Return (X, Y) of the center of cell containing provided text 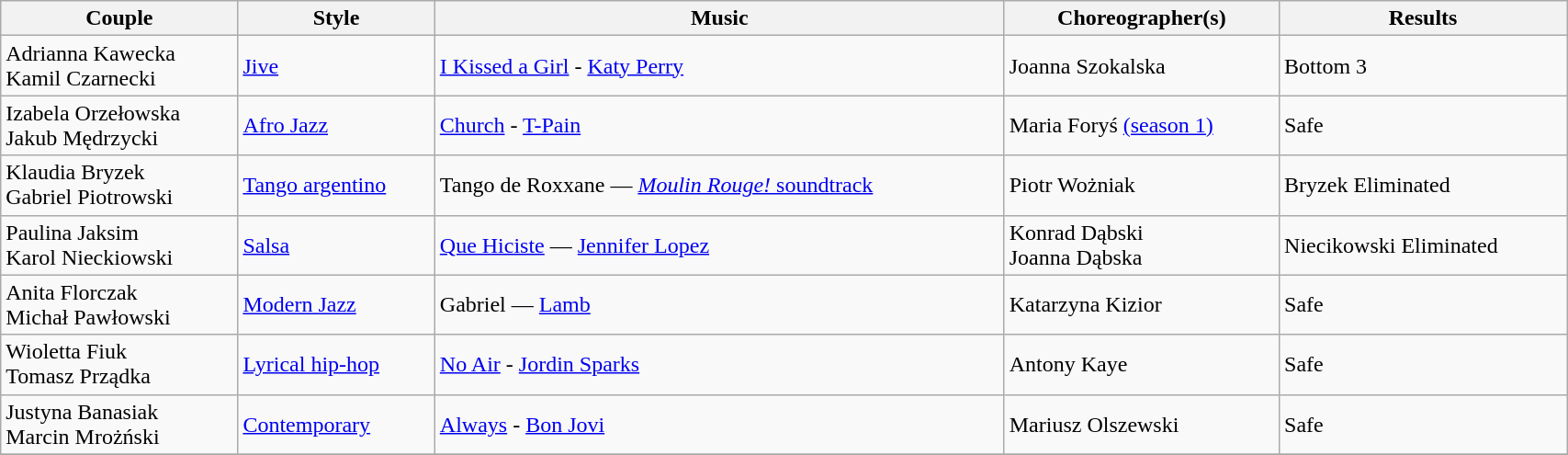
Style (336, 18)
Choreographer(s) (1141, 18)
Mariusz Olszewski (1141, 425)
Que Hiciste — Jennifer Lopez (719, 245)
Salsa (336, 245)
Couple (119, 18)
Joanna Szokalska (1141, 66)
I Kissed a Girl - Katy Perry (719, 66)
Klaudia BryzekGabriel Piotrowski (119, 186)
Always - Bon Jovi (719, 425)
Adrianna KaweckaKamil Czarnecki (119, 66)
Bottom 3 (1424, 66)
Wioletta FiukTomasz Prządka (119, 364)
No Air - Jordin Sparks (719, 364)
Maria Foryś (season 1) (1141, 125)
Tango de Roxxane — Moulin Rouge! soundtrack (719, 186)
Justyna BanasiakMarcin Mrożński (119, 425)
Antony Kaye (1141, 364)
Piotr Wożniak (1141, 186)
Lyrical hip-hop (336, 364)
Music (719, 18)
Niecikowski Eliminated (1424, 245)
Results (1424, 18)
Afro Jazz (336, 125)
Paulina JaksimKarol Nieckiowski (119, 245)
Anita FlorczakMichał Pawłowski (119, 305)
Modern Jazz (336, 305)
Bryzek Eliminated (1424, 186)
Contemporary (336, 425)
Konrad DąbskiJoanna Dąbska (1141, 245)
Izabela OrzełowskaJakub Mędrzycki (119, 125)
Gabriel — Lamb (719, 305)
Jive (336, 66)
Katarzyna Kizior (1141, 305)
Church - T-Pain (719, 125)
Tango argentino (336, 186)
